Search for the cell housing the specified text and yield its [X, Y] center coordinate. 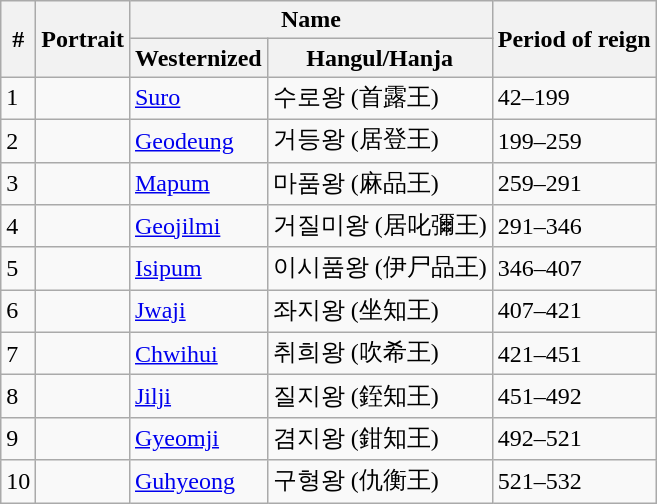
407–421 [574, 312]
9 [18, 438]
Mapum [198, 184]
Guhyeong [198, 482]
Hangul/Hanja [380, 58]
521–532 [574, 482]
42–199 [574, 98]
5 [18, 268]
3 [18, 184]
8 [18, 396]
421–451 [574, 354]
4 [18, 226]
10 [18, 482]
Period of reign [574, 39]
7 [18, 354]
Geodeung [198, 140]
Name [310, 20]
수로왕 (首露王) [380, 98]
Geojilmi [198, 226]
좌지왕 (坐知王) [380, 312]
Portrait [83, 39]
취희왕 (吹希王) [380, 354]
Isipum [198, 268]
6 [18, 312]
199–259 [574, 140]
이시품왕 (伊尸品王) [380, 268]
492–521 [574, 438]
Westernized [198, 58]
Gyeomji [198, 438]
구형왕 (仇衡王) [380, 482]
259–291 [574, 184]
질지왕 (銍知王) [380, 396]
거질미왕 (居叱彌王) [380, 226]
Chwihui [198, 354]
Suro [198, 98]
2 [18, 140]
거등왕 (居登王) [380, 140]
Jilji [198, 396]
Jwaji [198, 312]
겸지왕 (鉗知王) [380, 438]
마품왕 (麻品王) [380, 184]
346–407 [574, 268]
291–346 [574, 226]
1 [18, 98]
# [18, 39]
451–492 [574, 396]
